Detect which cell encompasses the target text, then output its (X, Y) center coordinate. 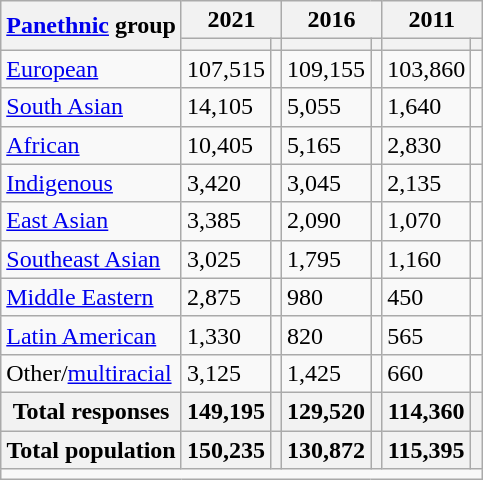
3,420 (226, 183)
South Asian (92, 107)
Middle Eastern (92, 297)
1,425 (326, 373)
5,055 (326, 107)
2,090 (326, 221)
3,045 (326, 183)
Other/multiracial (92, 373)
Panethnic group (92, 26)
660 (426, 373)
African (92, 145)
820 (326, 335)
149,195 (226, 411)
115,395 (426, 449)
2,135 (426, 183)
2011 (432, 20)
3,025 (226, 259)
2021 (231, 20)
2016 (332, 20)
565 (426, 335)
European (92, 69)
129,520 (326, 411)
114,360 (426, 411)
2,875 (226, 297)
Southeast Asian (92, 259)
14,105 (226, 107)
130,872 (326, 449)
980 (326, 297)
Total responses (92, 411)
East Asian (92, 221)
1,070 (426, 221)
109,155 (326, 69)
3,125 (226, 373)
Indigenous (92, 183)
1,640 (426, 107)
Latin American (92, 335)
5,165 (326, 145)
107,515 (226, 69)
1,160 (426, 259)
10,405 (226, 145)
150,235 (226, 449)
103,860 (426, 69)
Total population (92, 449)
1,330 (226, 335)
2,830 (426, 145)
3,385 (226, 221)
1,795 (326, 259)
450 (426, 297)
